Extract the [x, y] coordinate from the center of the cell holding the provided text.  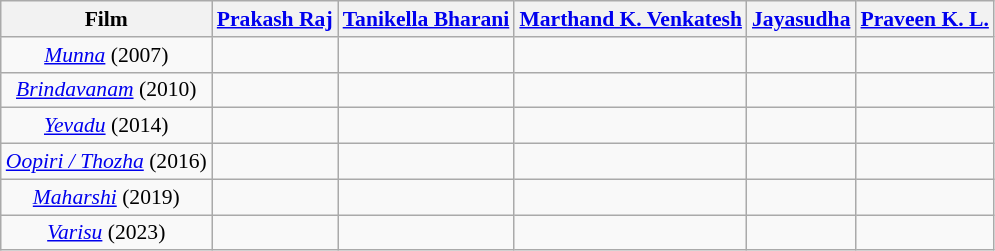
Brindavanam (2010) [106, 90]
Prakash Raj [275, 19]
Film [106, 19]
Yevadu (2014) [106, 126]
Jayasudha [802, 19]
Maharshi (2019) [106, 197]
Oopiri / Thozha (2016) [106, 162]
Varisu (2023) [106, 233]
Marthand K. Venkatesh [630, 19]
Munna (2007) [106, 55]
Praveen K. L. [924, 19]
Tanikella Bharani [426, 19]
